Scan for the cell matching the given text and deliver its (X, Y) coordinate at center. 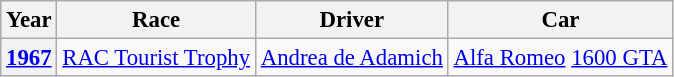
Alfa Romeo 1600 GTA (560, 58)
Car (560, 20)
Year (29, 20)
RAC Tourist Trophy (156, 58)
Driver (352, 20)
Race (156, 20)
1967 (29, 58)
Andrea de Adamich (352, 58)
